For the text-containing cell, return its midpoint in [x, y] coordinate format. 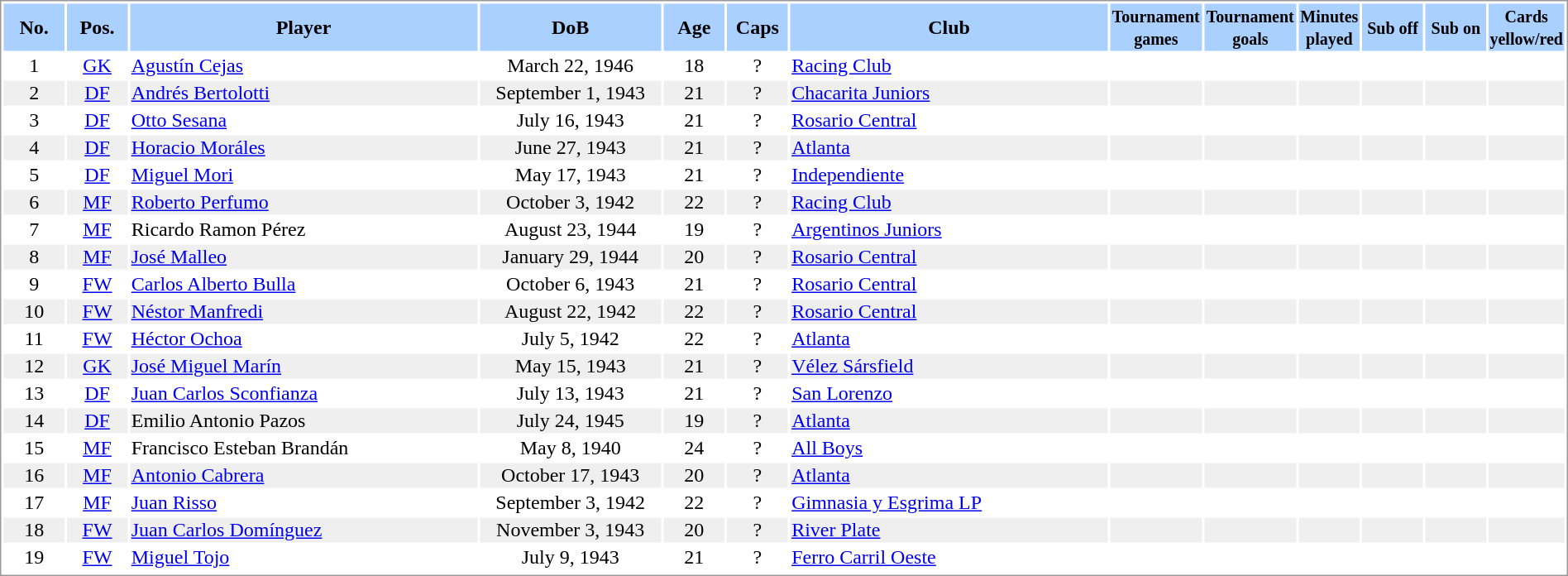
Horacio Moráles [304, 148]
May 8, 1940 [571, 448]
Juan Risso [304, 502]
José Malleo [304, 257]
Emilio Antonio Pazos [304, 421]
Néstor Manfredi [304, 312]
May 17, 1943 [571, 175]
No. [33, 26]
July 16, 1943 [571, 120]
13 [33, 393]
15 [33, 448]
November 3, 1943 [571, 530]
Juan Carlos Sconfianza [304, 393]
Vélez Sársfield [949, 367]
Carlos Alberto Bulla [304, 284]
San Lorenzo [949, 393]
October 3, 1942 [571, 203]
Tournamentgames [1156, 26]
Miguel Tojo [304, 557]
Ferro Carril Oeste [949, 557]
Juan Carlos Domínguez [304, 530]
Francisco Esteban Brandán [304, 448]
May 15, 1943 [571, 367]
Minutesplayed [1329, 26]
All Boys [949, 448]
Sub off [1393, 26]
3 [33, 120]
October 17, 1943 [571, 476]
Tournamentgoals [1250, 26]
August 22, 1942 [571, 312]
Player [304, 26]
October 6, 1943 [571, 284]
Independiente [949, 175]
Ricardo Ramon Pérez [304, 229]
Andrés Bertolotti [304, 94]
June 27, 1943 [571, 148]
Chacarita Juniors [949, 94]
5 [33, 175]
Pos. [98, 26]
July 13, 1943 [571, 393]
14 [33, 421]
Miguel Mori [304, 175]
July 5, 1942 [571, 338]
2 [33, 94]
River Plate [949, 530]
September 3, 1942 [571, 502]
7 [33, 229]
8 [33, 257]
Club [949, 26]
Héctor Ochoa [304, 338]
9 [33, 284]
September 1, 1943 [571, 94]
1 [33, 65]
24 [695, 448]
10 [33, 312]
Argentinos Juniors [949, 229]
Sub on [1456, 26]
Gimnasia y Esgrima LP [949, 502]
Otto Sesana [304, 120]
Caps [758, 26]
4 [33, 148]
16 [33, 476]
Agustín Cejas [304, 65]
March 22, 1946 [571, 65]
DoB [571, 26]
Antonio Cabrera [304, 476]
Roberto Perfumo [304, 203]
José Miguel Marín [304, 367]
17 [33, 502]
July 9, 1943 [571, 557]
January 29, 1944 [571, 257]
6 [33, 203]
12 [33, 367]
August 23, 1944 [571, 229]
July 24, 1945 [571, 421]
11 [33, 338]
Cardsyellow/red [1527, 26]
Age [695, 26]
